For the text-containing cell, return its midpoint in [x, y] coordinate format. 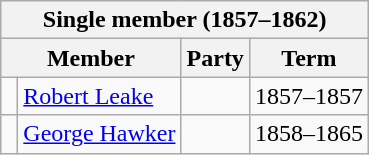
Single member (1857–1862) [185, 20]
Term [308, 58]
George Hawker [100, 134]
Party [215, 58]
Robert Leake [100, 96]
1858–1865 [308, 134]
1857–1857 [308, 96]
Member [91, 58]
